From the cell containing the given text, extract its center point as (X, Y) coordinate. 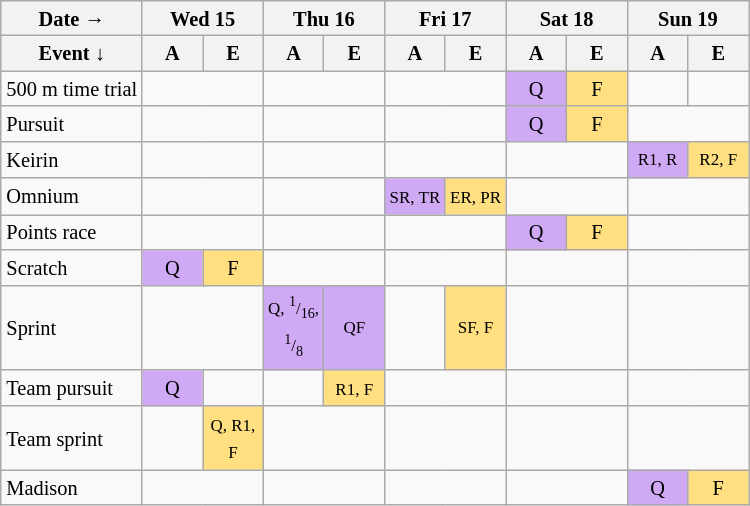
Scratch (71, 268)
Fri 17 (446, 18)
QF (354, 328)
Event ↓ (71, 54)
500 m time trial (71, 88)
Wed 15 (202, 18)
Madison (71, 488)
R1, F (354, 388)
ER, PR (476, 196)
Team sprint (71, 438)
Sprint (71, 328)
Q, 1/16, 1/8 (294, 328)
R1, R (658, 160)
Team pursuit (71, 388)
SR, TR (416, 196)
Thu 16 (324, 18)
Pursuit (71, 124)
Sat 18 (566, 18)
Points race (71, 232)
Keirin (71, 160)
Q, R1, F (234, 438)
Sun 19 (688, 18)
SF, F (476, 328)
Date → (71, 18)
Omnium (71, 196)
R2, F (718, 160)
